Pinpoint the cell where the given text exists, returning its [X, Y] midpoint coordinate. 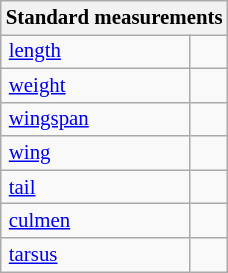
wingspan [95, 119]
Standard measurements [114, 18]
culmen [95, 221]
wing [95, 153]
weight [95, 85]
tarsus [95, 255]
length [95, 51]
tail [95, 187]
